From the cell containing the given text, extract its center point as [x, y] coordinate. 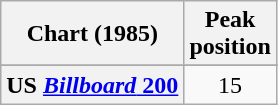
15 [230, 85]
Chart (1985) [92, 34]
US Billboard 200 [92, 85]
Peakposition [230, 34]
